Return (x, y) of the center of cell containing provided text 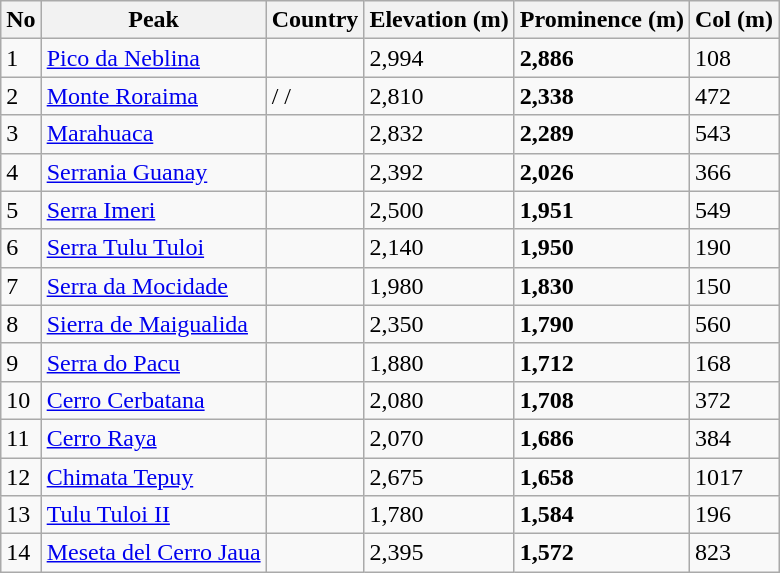
13 (21, 515)
2,500 (439, 210)
1,880 (439, 362)
2,994 (439, 58)
2,350 (439, 324)
1,951 (602, 210)
Elevation (m) (439, 20)
150 (734, 286)
366 (734, 172)
4 (21, 172)
1,790 (602, 324)
6 (21, 248)
2 (21, 96)
472 (734, 96)
2,810 (439, 96)
12 (21, 477)
3 (21, 134)
823 (734, 553)
5 (21, 210)
1,708 (602, 400)
2,395 (439, 553)
Serra Imeri (154, 210)
Cerro Raya (154, 438)
Marahuaca (154, 134)
Sierra de Maigualida (154, 324)
2,392 (439, 172)
384 (734, 438)
11 (21, 438)
7 (21, 286)
Tulu Tuloi II (154, 515)
1,572 (602, 553)
1,584 (602, 515)
372 (734, 400)
No (21, 20)
8 (21, 324)
2,886 (602, 58)
1 (21, 58)
Serra da Mocidade (154, 286)
2,832 (439, 134)
2,080 (439, 400)
Prominence (m) (602, 20)
2,140 (439, 248)
Country (315, 20)
196 (734, 515)
543 (734, 134)
560 (734, 324)
2,675 (439, 477)
1,712 (602, 362)
1017 (734, 477)
9 (21, 362)
Monte Roraima (154, 96)
2,338 (602, 96)
108 (734, 58)
168 (734, 362)
2,289 (602, 134)
Pico da Neblina (154, 58)
1,830 (602, 286)
14 (21, 553)
190 (734, 248)
1,950 (602, 248)
Chimata Tepuy (154, 477)
1,686 (602, 438)
549 (734, 210)
Col (m) (734, 20)
1,780 (439, 515)
Serrania Guanay (154, 172)
Serra Tulu Tuloi (154, 248)
Cerro Cerbatana (154, 400)
Peak (154, 20)
10 (21, 400)
Meseta del Cerro Jaua (154, 553)
Serra do Pacu (154, 362)
2,026 (602, 172)
2,070 (439, 438)
1,658 (602, 477)
/ / (315, 96)
1,980 (439, 286)
